From the cell containing the given text, extract its center point as [x, y] coordinate. 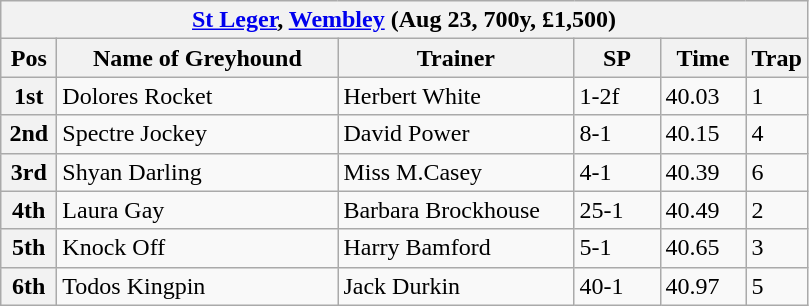
Trainer [456, 58]
Knock Off [198, 248]
Laura Gay [198, 210]
40-1 [617, 286]
Pos [29, 58]
40.65 [703, 248]
Barbara Brockhouse [456, 210]
1 [776, 96]
40.15 [703, 134]
25-1 [617, 210]
4-1 [617, 172]
40.97 [703, 286]
3 [776, 248]
5 [776, 286]
2 [776, 210]
8-1 [617, 134]
Todos Kingpin [198, 286]
6th [29, 286]
Dolores Rocket [198, 96]
Shyan Darling [198, 172]
St Leger, Wembley (Aug 23, 700y, £1,500) [404, 20]
1-2f [617, 96]
Miss M.Casey [456, 172]
SP [617, 58]
Herbert White [456, 96]
David Power [456, 134]
1st [29, 96]
40.39 [703, 172]
Spectre Jockey [198, 134]
4 [776, 134]
Jack Durkin [456, 286]
5-1 [617, 248]
Trap [776, 58]
6 [776, 172]
5th [29, 248]
Name of Greyhound [198, 58]
2nd [29, 134]
40.49 [703, 210]
Time [703, 58]
4th [29, 210]
Harry Bamford [456, 248]
3rd [29, 172]
40.03 [703, 96]
